Determine the (x, y) coordinate at the center of the cell enclosing the given text.  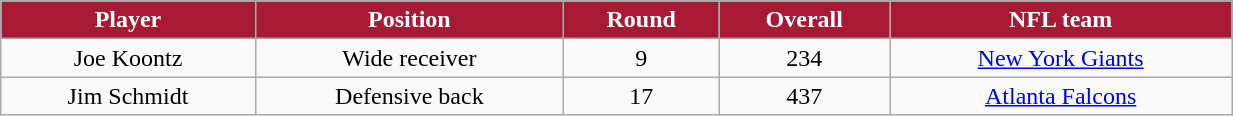
Round (642, 20)
Player (128, 20)
Position (409, 20)
NFL team (1061, 20)
Jim Schmidt (128, 96)
234 (804, 58)
9 (642, 58)
17 (642, 96)
Atlanta Falcons (1061, 96)
Joe Koontz (128, 58)
Wide receiver (409, 58)
Overall (804, 20)
New York Giants (1061, 58)
Defensive back (409, 96)
437 (804, 96)
